Return the (x, y) coordinate for the center point of the cell that contains the specified text.  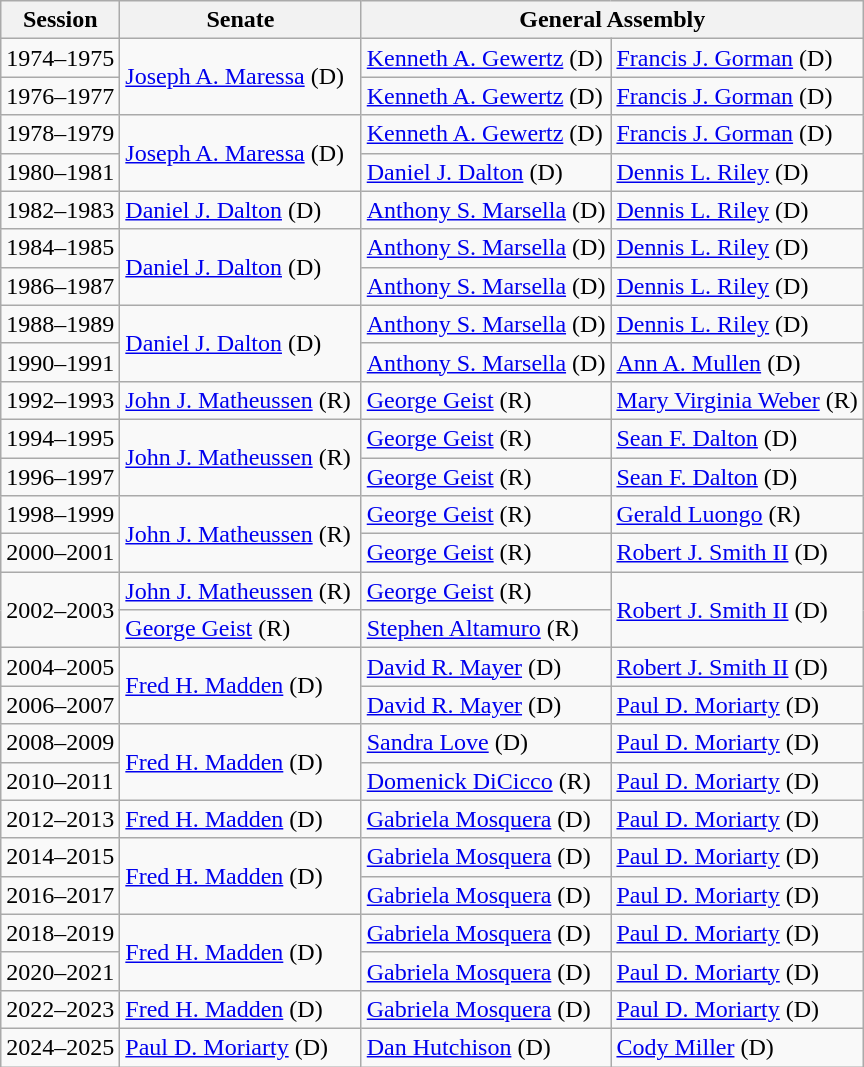
2022–2023 (60, 1009)
1982–1983 (60, 210)
2008–2009 (60, 743)
Session (60, 20)
2010–2011 (60, 781)
1980–1981 (60, 172)
2014–2015 (60, 857)
2002–2003 (60, 610)
Cody Miller (D) (737, 1047)
1986–1987 (60, 286)
1998–1999 (60, 515)
1990–1991 (60, 362)
2006–2007 (60, 705)
2024–2025 (60, 1047)
Stephen Altamuro (R) (486, 629)
2000–2001 (60, 553)
1976–1977 (60, 96)
1992–1993 (60, 400)
2016–2017 (60, 895)
1996–1997 (60, 477)
Ann A. Mullen (D) (737, 362)
Senate (240, 20)
Mary Virginia Weber (R) (737, 400)
1978–1979 (60, 134)
2020–2021 (60, 971)
Domenick DiCicco (R) (486, 781)
1974–1975 (60, 58)
1994–1995 (60, 438)
2018–2019 (60, 933)
1984–1985 (60, 248)
Dan Hutchison (D) (486, 1047)
General Assembly (612, 20)
2012–2013 (60, 819)
1988–1989 (60, 324)
Sandra Love (D) (486, 743)
2004–2005 (60, 667)
Gerald Luongo (R) (737, 515)
